Search for the cell housing the specified text and yield its [x, y] center coordinate. 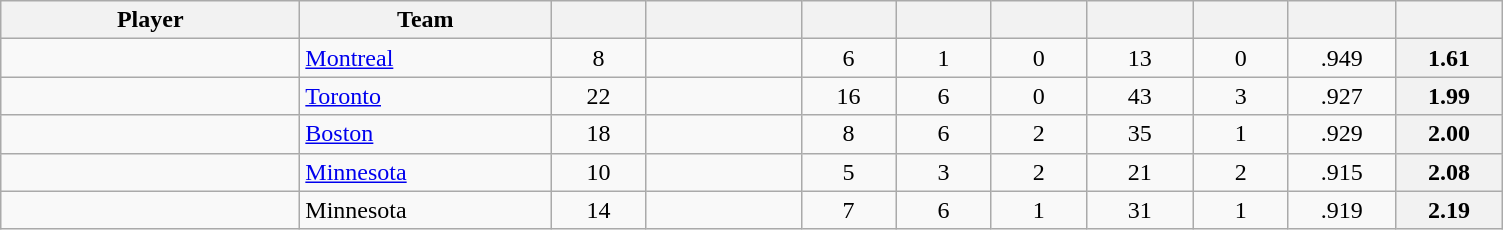
43 [1140, 96]
Team [426, 20]
35 [1140, 134]
.915 [1342, 172]
.949 [1342, 58]
.929 [1342, 134]
2.19 [1448, 210]
10 [598, 172]
Player [150, 20]
2.08 [1448, 172]
18 [598, 134]
Toronto [426, 96]
14 [598, 210]
7 [848, 210]
21 [1140, 172]
22 [598, 96]
1.61 [1448, 58]
Boston [426, 134]
.919 [1342, 210]
16 [848, 96]
1.99 [1448, 96]
13 [1140, 58]
2.00 [1448, 134]
31 [1140, 210]
5 [848, 172]
Montreal [426, 58]
.927 [1342, 96]
